Return (X, Y) of the center of cell containing provided text 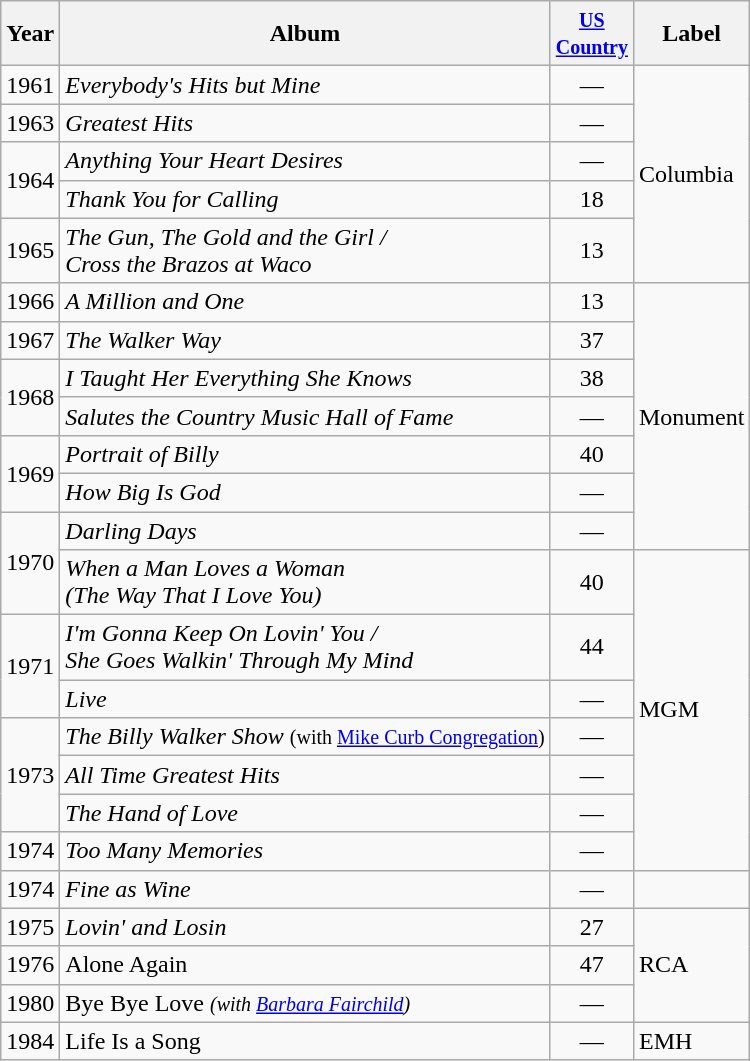
1980 (30, 1003)
Monument (691, 416)
1967 (30, 340)
The Billy Walker Show (with Mike Curb Congregation) (305, 737)
1971 (30, 666)
EMH (691, 1041)
The Gun, The Gold and the Girl /Cross the Brazos at Waco (305, 250)
Darling Days (305, 531)
Album (305, 34)
Bye Bye Love (with Barbara Fairchild) (305, 1003)
37 (592, 340)
Salutes the Country Music Hall of Fame (305, 416)
Columbia (691, 174)
Life Is a Song (305, 1041)
1975 (30, 927)
The Walker Way (305, 340)
The Hand of Love (305, 813)
1970 (30, 564)
1966 (30, 302)
38 (592, 378)
Live (305, 699)
Portrait of Billy (305, 454)
Label (691, 34)
1965 (30, 250)
I Taught Her Everything She Knows (305, 378)
All Time Greatest Hits (305, 775)
When a Man Loves a Woman(The Way That I Love You) (305, 582)
Year (30, 34)
1964 (30, 180)
Fine as Wine (305, 889)
Lovin' and Losin (305, 927)
A Million and One (305, 302)
Alone Again (305, 965)
1961 (30, 85)
18 (592, 199)
27 (592, 927)
47 (592, 965)
1968 (30, 397)
1976 (30, 965)
44 (592, 648)
Everybody's Hits but Mine (305, 85)
US Country (592, 34)
1969 (30, 473)
1963 (30, 123)
Thank You for Calling (305, 199)
RCA (691, 965)
Anything Your Heart Desires (305, 161)
Too Many Memories (305, 851)
How Big Is God (305, 492)
1984 (30, 1041)
MGM (691, 710)
1973 (30, 775)
I'm Gonna Keep On Lovin' You /She Goes Walkin' Through My Mind (305, 648)
Greatest Hits (305, 123)
